For the text-containing cell, return its midpoint in [x, y] coordinate format. 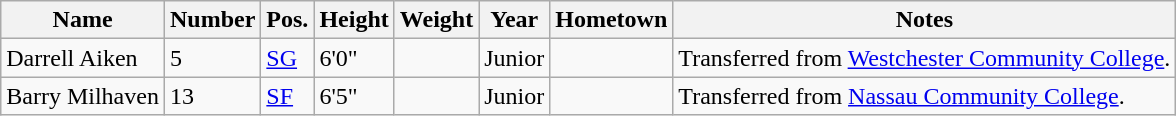
Name [83, 20]
Transferred from Westchester Community College. [924, 58]
Hometown [612, 20]
Height [354, 20]
13 [212, 96]
Pos. [288, 20]
5 [212, 58]
Number [212, 20]
SG [288, 58]
SF [288, 96]
Darrell Aiken [83, 58]
Transferred from Nassau Community College. [924, 96]
Year [514, 20]
6'5" [354, 96]
Notes [924, 20]
Barry Milhaven [83, 96]
6'0" [354, 58]
Weight [436, 20]
